Extract the (x, y) coordinate from the center of the cell holding the provided text.  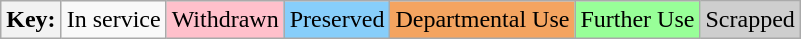
Departmental Use (482, 20)
Scrapped (750, 20)
Further Use (638, 20)
Withdrawn (225, 20)
In service (114, 20)
Preserved (337, 20)
Key: (31, 20)
